Scan for the cell matching the given text and deliver its [X, Y] coordinate at center. 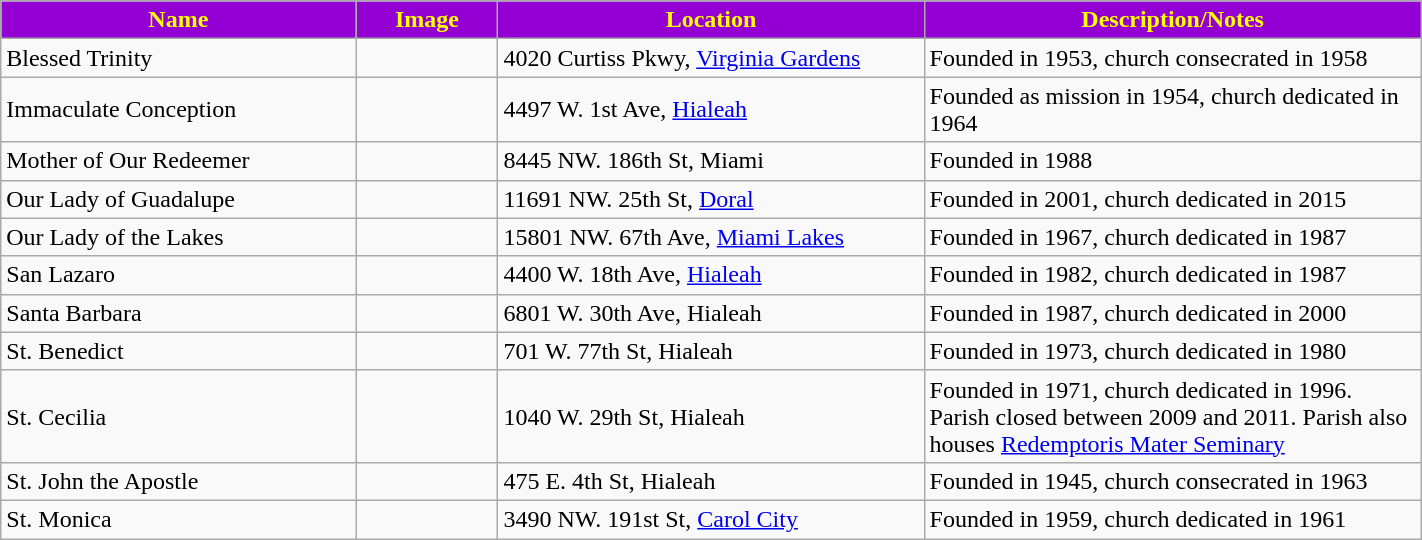
San Lazaro [178, 275]
4400 W. 18th Ave, Hialeah [711, 275]
Founded in 1959, church dedicated in 1961 [1172, 519]
Founded as mission in 1954, church dedicated in 1964 [1172, 110]
Blessed Trinity [178, 58]
6801 W. 30th Ave, Hialeah [711, 313]
Name [178, 20]
Founded in 1973, church dedicated in 1980 [1172, 351]
Immaculate Conception [178, 110]
3490 NW. 191st St, Carol City [711, 519]
St. Monica [178, 519]
11691 NW. 25th St, Doral [711, 199]
Founded in 1945, church consecrated in 1963 [1172, 481]
Founded in 1982, church dedicated in 1987 [1172, 275]
Founded in 1953, church consecrated in 1958 [1172, 58]
Our Lady of the Lakes [178, 237]
Image [427, 20]
8445 NW. 186th St, Miami [711, 161]
Founded in 1988 [1172, 161]
1040 W. 29th St, Hialeah [711, 416]
St. Benedict [178, 351]
Founded in 1987, church dedicated in 2000 [1172, 313]
701 W. 77th St, Hialeah [711, 351]
4497 W. 1st Ave, Hialeah [711, 110]
Santa Barbara [178, 313]
15801 NW. 67th Ave, Miami Lakes [711, 237]
Description/Notes [1172, 20]
St. John the Apostle [178, 481]
St. Cecilia [178, 416]
475 E. 4th St, Hialeah [711, 481]
Founded in 1967, church dedicated in 1987 [1172, 237]
Mother of Our Redeemer [178, 161]
Our Lady of Guadalupe [178, 199]
4020 Curtiss Pkwy, Virginia Gardens [711, 58]
Founded in 1971, church dedicated in 1996. Parish closed between 2009 and 2011. Parish also houses Redemptoris Mater Seminary [1172, 416]
Location [711, 20]
Founded in 2001, church dedicated in 2015 [1172, 199]
